Provide the (X, Y) coordinate of the cell's center where the given text is located.  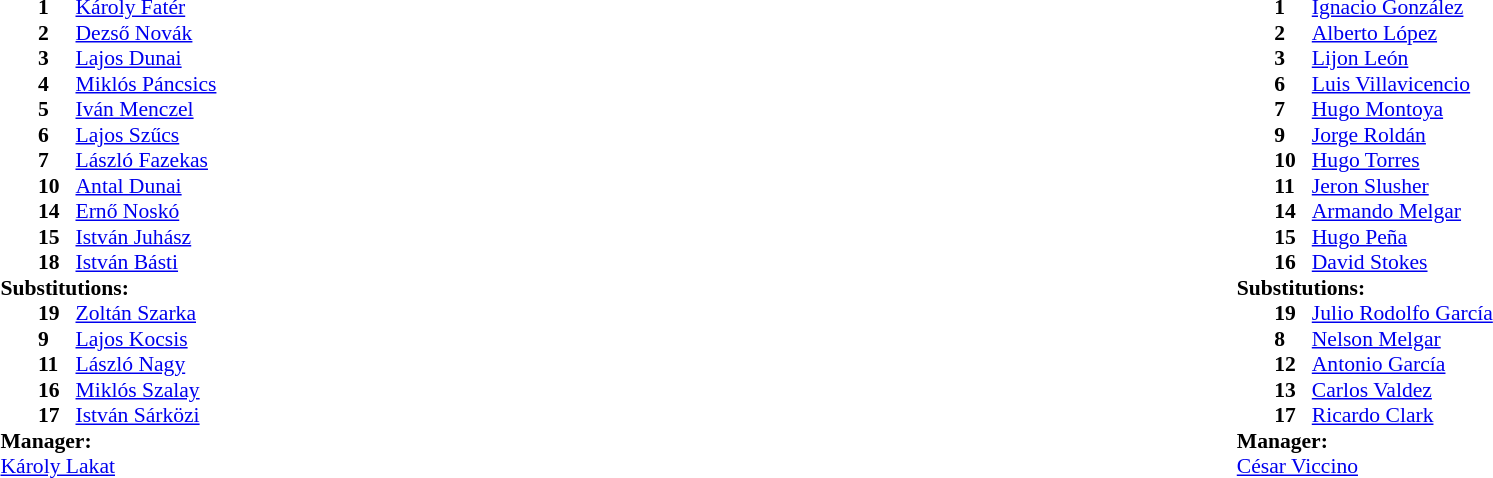
István Juhász (146, 237)
12 (1293, 365)
Lajos Kocsis (146, 339)
Miklós Páncsics (146, 84)
László Nagy (146, 365)
Miklós Szalay (146, 390)
5 (57, 109)
Antal Dunai (146, 186)
Carlos Valdez (1402, 390)
4 (57, 84)
Dezső Novák (146, 33)
Lijon León (1402, 59)
Luis Villavicencio (1402, 84)
8 (1293, 339)
Armando Melgar (1402, 211)
Julio Rodolfo García (1402, 313)
Hugo Montoya (1402, 109)
Jeron Slusher (1402, 186)
Alberto López (1402, 33)
18 (57, 263)
István Sárközi (146, 415)
Antonio García (1402, 365)
13 (1293, 390)
David Stokes (1402, 263)
Jorge Roldán (1402, 135)
István Básti (146, 263)
Lajos Szűcs (146, 135)
Hugo Peña (1402, 237)
Zoltán Szarka (146, 313)
Nelson Melgar (1402, 339)
Lajos Dunai (146, 59)
László Fazekas (146, 161)
Hugo Torres (1402, 161)
Ricardo Clark (1402, 415)
Ernő Noskó (146, 211)
Iván Menczel (146, 109)
